Scan for the cell matching the given text and deliver its (X, Y) coordinate at center. 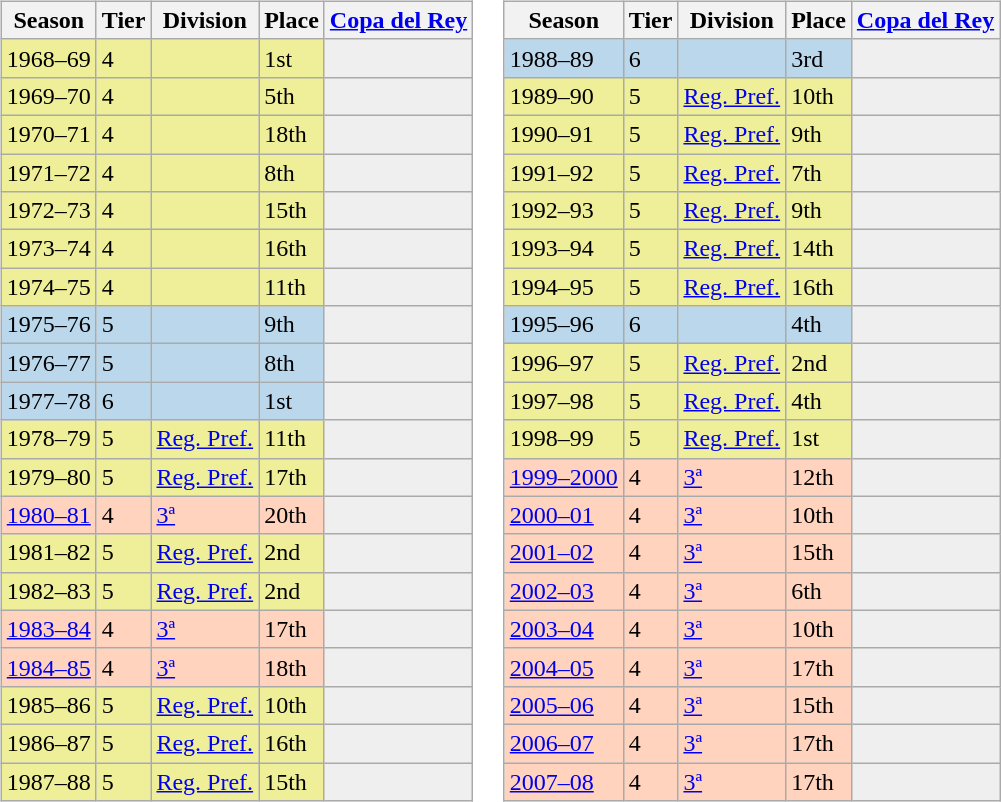
1984–85 (48, 667)
1996–97 (564, 363)
1972–73 (48, 211)
1970–71 (48, 134)
20th (292, 515)
2000–01 (564, 515)
6th (819, 591)
1989–90 (564, 96)
2005–06 (564, 705)
1985–86 (48, 705)
1978–79 (48, 439)
1986–87 (48, 743)
2006–07 (564, 743)
2003–04 (564, 629)
1997–98 (564, 401)
14th (819, 249)
1971–72 (48, 173)
1979–80 (48, 477)
1976–77 (48, 363)
1987–88 (48, 781)
1982–83 (48, 591)
1993–94 (564, 249)
1983–84 (48, 629)
1999–2000 (564, 477)
1968–69 (48, 58)
1995–96 (564, 325)
1980–81 (48, 515)
1988–89 (564, 58)
1991–92 (564, 173)
1992–93 (564, 211)
2007–08 (564, 781)
1974–75 (48, 287)
1975–76 (48, 325)
1977–78 (48, 401)
1973–74 (48, 249)
2004–05 (564, 667)
5th (292, 96)
2002–03 (564, 591)
1998–99 (564, 439)
1981–82 (48, 553)
3rd (819, 58)
1969–70 (48, 96)
12th (819, 477)
1990–91 (564, 134)
1994–95 (564, 287)
2001–02 (564, 553)
7th (819, 173)
